Scan for the cell matching the given text and deliver its (x, y) coordinate at center. 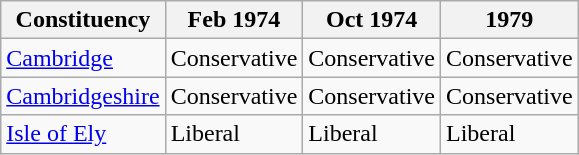
Cambridgeshire (83, 96)
Isle of Ely (83, 134)
Cambridge (83, 58)
Constituency (83, 20)
1979 (510, 20)
Oct 1974 (372, 20)
Feb 1974 (234, 20)
